For the text-containing cell, return its midpoint in [x, y] coordinate format. 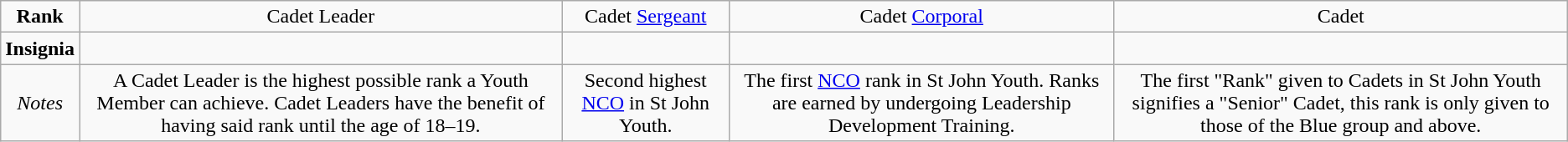
A Cadet Leader is the highest possible rank a Youth Member can achieve. Cadet Leaders have the benefit of having said rank until the age of 18–19. [322, 103]
Cadet Sergeant [645, 17]
Cadet [1340, 17]
Second highest NCO in St John Youth. [645, 103]
Notes [40, 103]
Cadet Leader [322, 17]
Insignia [40, 48]
The first "Rank" given to Cadets in St John Youth signifies a "Senior" Cadet, this rank is only given to those of the Blue group and above. [1340, 103]
Cadet Corporal [921, 17]
The first NCO rank in St John Youth. Ranks are earned by undergoing Leadership Development Training. [921, 103]
Rank [40, 17]
